Locate the cell with the specified text and output its (x, y) center coordinate. 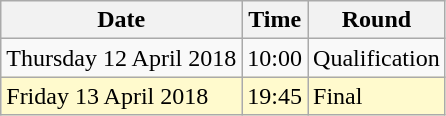
Thursday 12 April 2018 (122, 58)
Friday 13 April 2018 (122, 96)
Qualification (377, 58)
Date (122, 20)
19:45 (275, 96)
10:00 (275, 58)
Final (377, 96)
Round (377, 20)
Time (275, 20)
